Pinpoint the cell where the given text exists, returning its [X, Y] midpoint coordinate. 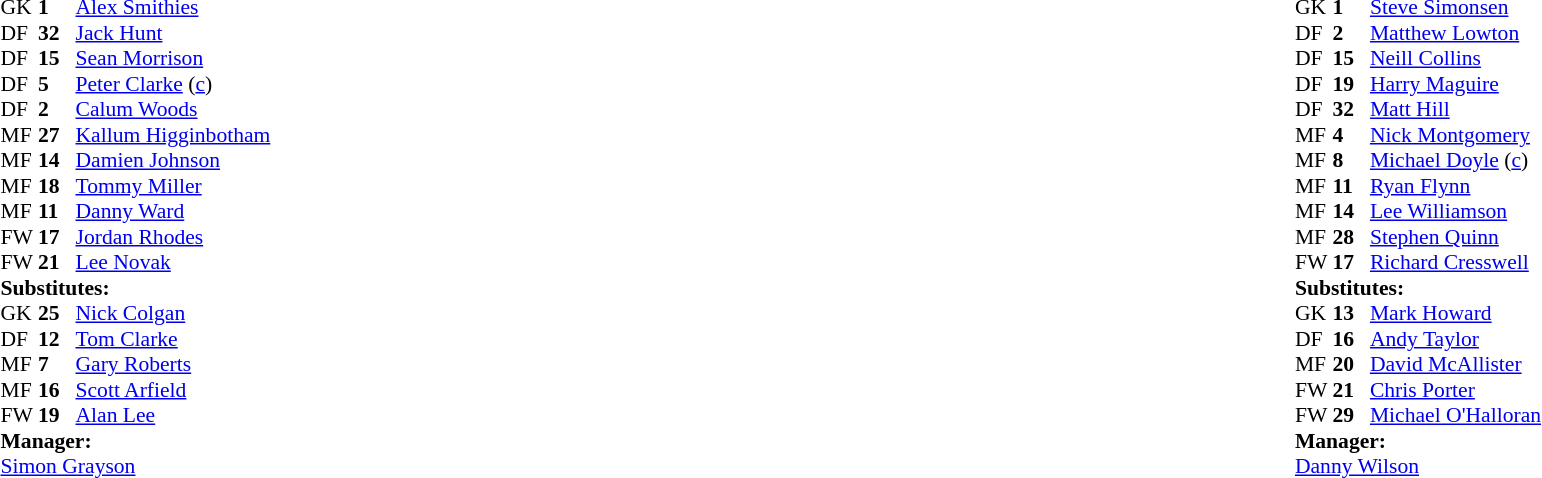
Danny Ward [174, 211]
7 [57, 365]
Matthew Lowton [1456, 33]
29 [1351, 415]
Damien Johnson [174, 161]
Richard Cresswell [1456, 263]
Alan Lee [174, 415]
Nick Colgan [174, 313]
18 [57, 186]
Jack Hunt [174, 33]
Ryan Flynn [1456, 186]
Calum Woods [174, 109]
Harry Maguire [1456, 84]
Stephen Quinn [1456, 237]
Nick Montgomery [1456, 135]
8 [1351, 161]
13 [1351, 313]
Scott Arfield [174, 390]
Michael Doyle (c) [1456, 161]
Sean Morrison [174, 59]
27 [57, 135]
Matt Hill [1456, 109]
5 [57, 84]
Lee Novak [174, 263]
Gary Roberts [174, 365]
Andy Taylor [1456, 339]
4 [1351, 135]
Kallum Higginbotham [174, 135]
20 [1351, 365]
Mark Howard [1456, 313]
Tommy Miller [174, 186]
Michael O'Halloran [1456, 415]
25 [57, 313]
28 [1351, 237]
Chris Porter [1456, 390]
Tom Clarke [174, 339]
12 [57, 339]
Neill Collins [1456, 59]
Lee Williamson [1456, 211]
Jordan Rhodes [174, 237]
Peter Clarke (c) [174, 84]
David McAllister [1456, 365]
